Output the [x, y] coordinate of the center of the cell containing the given text.  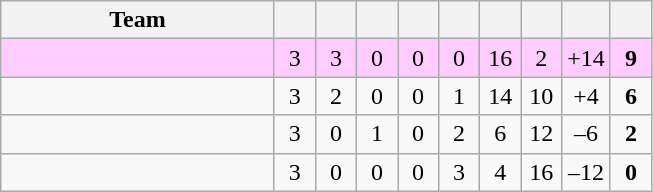
4 [500, 172]
12 [542, 134]
10 [542, 96]
+14 [586, 58]
14 [500, 96]
Team [138, 20]
–6 [586, 134]
–12 [586, 172]
9 [630, 58]
+4 [586, 96]
